Return the [x, y] coordinate for the center point of the cell that contains the specified text.  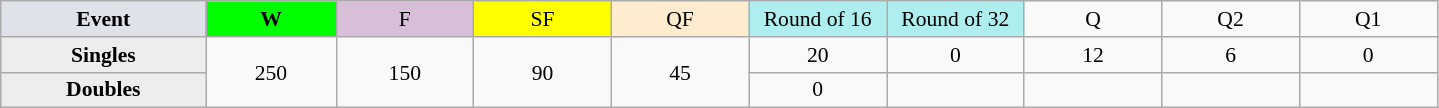
Q [1093, 19]
6 [1231, 55]
Doubles [104, 90]
Round of 32 [955, 19]
150 [405, 72]
SF [543, 19]
90 [543, 72]
Q2 [1231, 19]
12 [1093, 55]
W [271, 19]
250 [271, 72]
Q1 [1368, 19]
Round of 16 [818, 19]
45 [680, 72]
Event [104, 19]
20 [818, 55]
F [405, 19]
Singles [104, 55]
QF [680, 19]
